Search for the cell housing the specified text and yield its [X, Y] center coordinate. 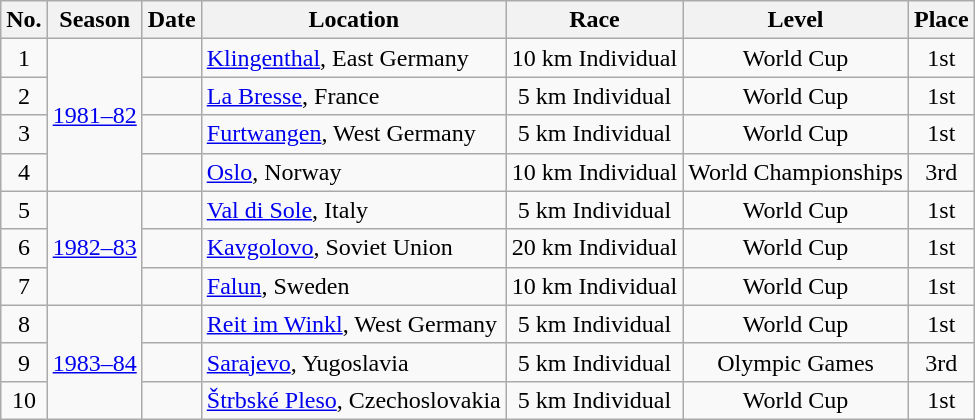
9 [24, 362]
10 [24, 400]
1983–84 [94, 362]
5 [24, 210]
Race [594, 20]
Date [172, 20]
Falun, Sweden [354, 286]
World Championships [796, 172]
La Bresse, France [354, 96]
8 [24, 324]
Furtwangen, West Germany [354, 134]
Place [941, 20]
20 km Individual [594, 248]
Sarajevo, Yugoslavia [354, 362]
Oslo, Norway [354, 172]
7 [24, 286]
Level [796, 20]
Season [94, 20]
Olympic Games [796, 362]
1982–83 [94, 248]
Kavgolovo, Soviet Union [354, 248]
Val di Sole, Italy [354, 210]
1981–82 [94, 115]
3 [24, 134]
6 [24, 248]
Klingenthal, East Germany [354, 58]
2 [24, 96]
Location [354, 20]
Štrbské Pleso, Czechoslovakia [354, 400]
No. [24, 20]
1 [24, 58]
Reit im Winkl, West Germany [354, 324]
4 [24, 172]
